Extract the (X, Y) coordinate from the center of the cell holding the provided text.  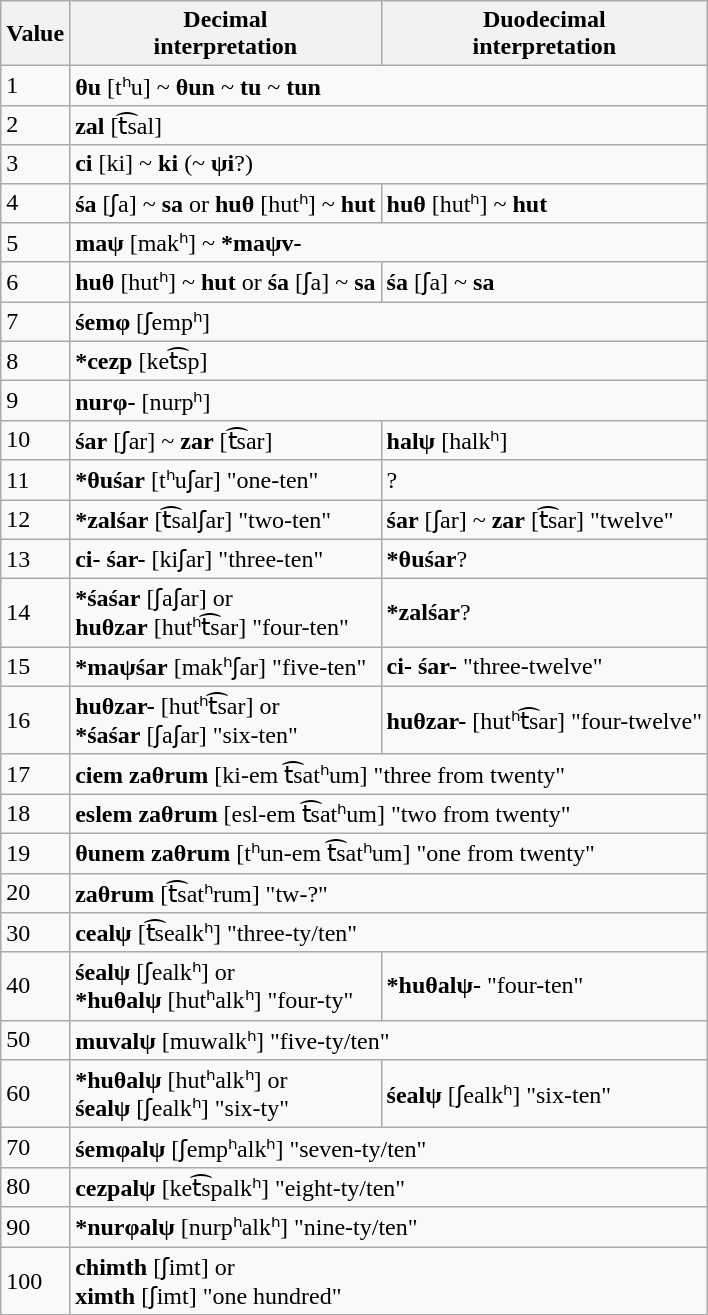
θunem zaθrum [tʰun-em t͡satʰum] "one from twenty" (389, 853)
60 (36, 1094)
5 (36, 243)
ci [ki] ~ ki (~ ψi?) (389, 164)
19 (36, 853)
chimth [ʃimt] or ximth [ʃimt] "one hundred" (389, 1280)
10 (36, 440)
*θuśar [tʰuʃar] "one-ten" (226, 480)
50 (36, 1040)
huθzar- [hutʰt͡sar] "four-twelve" (544, 720)
θu [tʰu] ~ θun ~ tu ~ tun (389, 86)
15 (36, 667)
3 (36, 164)
*maψśar [makʰʃar] "five-ten" (226, 667)
Duodecimalinterpretation (544, 34)
7 (36, 322)
8 (36, 361)
? (544, 480)
*śaśar [ʃaʃar] or huθzar [hutʰt͡sar] "four-ten" (226, 613)
80 (36, 1187)
ciem zaθrum [ki-em t͡satʰum] "three from twenty" (389, 774)
nurφ- [nurpʰ] (389, 401)
100 (36, 1280)
1 (36, 86)
huθ [hutʰ] ~ hut or śa [ʃa] ~ sa (226, 282)
śar [ʃar] ~ zar [t͡sar] "twelve" (544, 520)
6 (36, 282)
*zalśar [t͡salʃar] "two-ten" (226, 520)
ci- śar- [kiʃar] "three-ten" (226, 559)
śealψ [ʃealkʰ] "six-ten" (544, 1094)
eslem zaθrum [esl-em t͡satʰum] "two from twenty" (389, 814)
huθ [hutʰ] ~ hut (544, 203)
*huθalψ [hutʰalkʰ] or śealψ [ʃealkʰ] "six-ty" (226, 1094)
20 (36, 893)
4 (36, 203)
18 (36, 814)
40 (36, 986)
śemφalψ [ʃempʰalkʰ] "seven-ty/ten" (389, 1148)
Value (36, 34)
*nurφalψ [nurpʰalkʰ] "nine-ty/ten" (389, 1227)
śa [ʃa] ~ sa or huθ [hutʰ] ~ hut (226, 203)
śealψ [ʃealkʰ] or *huθalψ [hutʰalkʰ] "four-ty" (226, 986)
2 (36, 125)
11 (36, 480)
30 (36, 933)
zal [t͡sal] (389, 125)
14 (36, 613)
śa [ʃa] ~ sa (544, 282)
cealψ [t͡sealkʰ] "three-ty/ten" (389, 933)
zaθrum [t͡satʰrum] "tw-?" (389, 893)
śemφ [ʃempʰ] (389, 322)
16 (36, 720)
cezpalψ [ket͡spalkʰ] "eight-ty/ten" (389, 1187)
halψ [halkʰ] (544, 440)
maψ [makʰ] ~ *maψv- (389, 243)
*zalśar? (544, 613)
13 (36, 559)
70 (36, 1148)
*θuśar? (544, 559)
śar [ʃar] ~ zar [t͡sar] (226, 440)
9 (36, 401)
*huθalψ- "four-ten" (544, 986)
12 (36, 520)
17 (36, 774)
muvalψ [muwalkʰ] "five-ty/ten" (389, 1040)
ci- śar- "three-twelve" (544, 667)
huθzar- [hutʰt͡sar] or *śaśar [ʃaʃar] "six-ten" (226, 720)
90 (36, 1227)
*cezp [ket͡sp] (389, 361)
Decimalinterpretation (226, 34)
